Pinpoint the cell where the given text exists, returning its (x, y) midpoint coordinate. 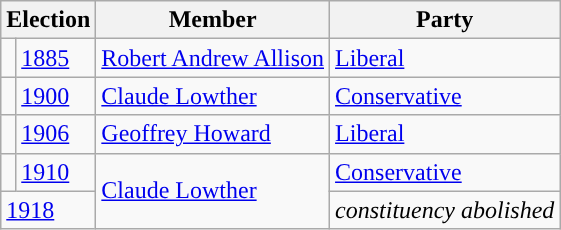
1885 (56, 58)
Member (213, 20)
1900 (56, 96)
1918 (48, 210)
1910 (56, 172)
Robert Andrew Allison (213, 58)
1906 (56, 134)
Party (445, 20)
Election (48, 20)
Geoffrey Howard (213, 134)
constituency abolished (445, 210)
